Find where the given text appears and provide that cell's center as (X, Y) coordinate. 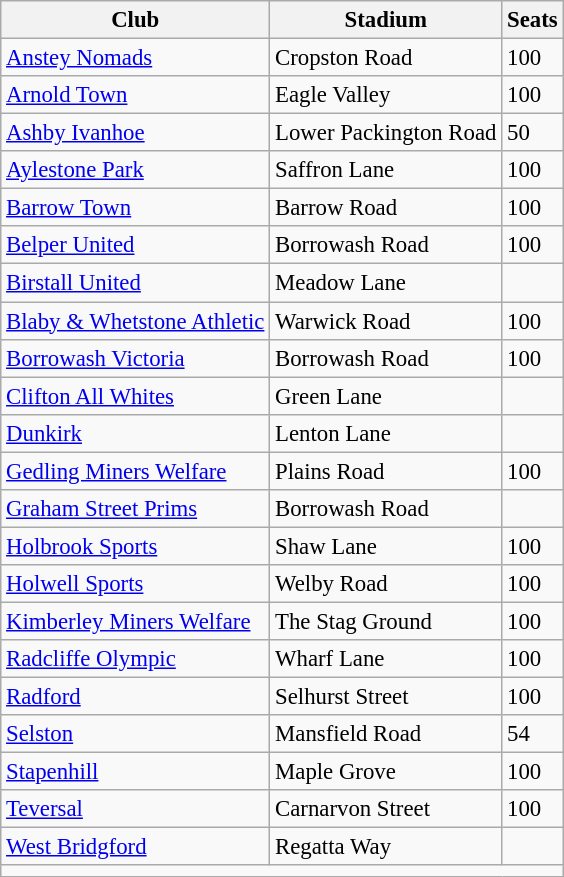
Teversal (136, 809)
Warwick Road (386, 321)
Graham Street Prims (136, 509)
Holwell Sports (136, 584)
Barrow Town (136, 208)
Cropston Road (386, 58)
54 (532, 734)
Dunkirk (136, 433)
Radford (136, 697)
Arnold Town (136, 95)
Plains Road (386, 471)
Stapenhill (136, 772)
Anstey Nomads (136, 58)
Selston (136, 734)
Green Lane (386, 396)
Mansfield Road (386, 734)
Regatta Way (386, 847)
Ashby Ivanhoe (136, 133)
Radcliffe Olympic (136, 659)
Aylestone Park (136, 170)
50 (532, 133)
West Bridgford (136, 847)
Saffron Lane (386, 170)
Lenton Lane (386, 433)
Blaby & Whetstone Athletic (136, 321)
Welby Road (386, 584)
Seats (532, 20)
Holbrook Sports (136, 546)
The Stag Ground (386, 621)
Club (136, 20)
Barrow Road (386, 208)
Belper United (136, 245)
Carnarvon Street (386, 809)
Clifton All Whites (136, 396)
Stadium (386, 20)
Lower Packington Road (386, 133)
Selhurst Street (386, 697)
Gedling Miners Welfare (136, 471)
Shaw Lane (386, 546)
Birstall United (136, 283)
Kimberley Miners Welfare (136, 621)
Wharf Lane (386, 659)
Meadow Lane (386, 283)
Eagle Valley (386, 95)
Maple Grove (386, 772)
Borrowash Victoria (136, 358)
